Return (X, Y) of the center of cell containing provided text 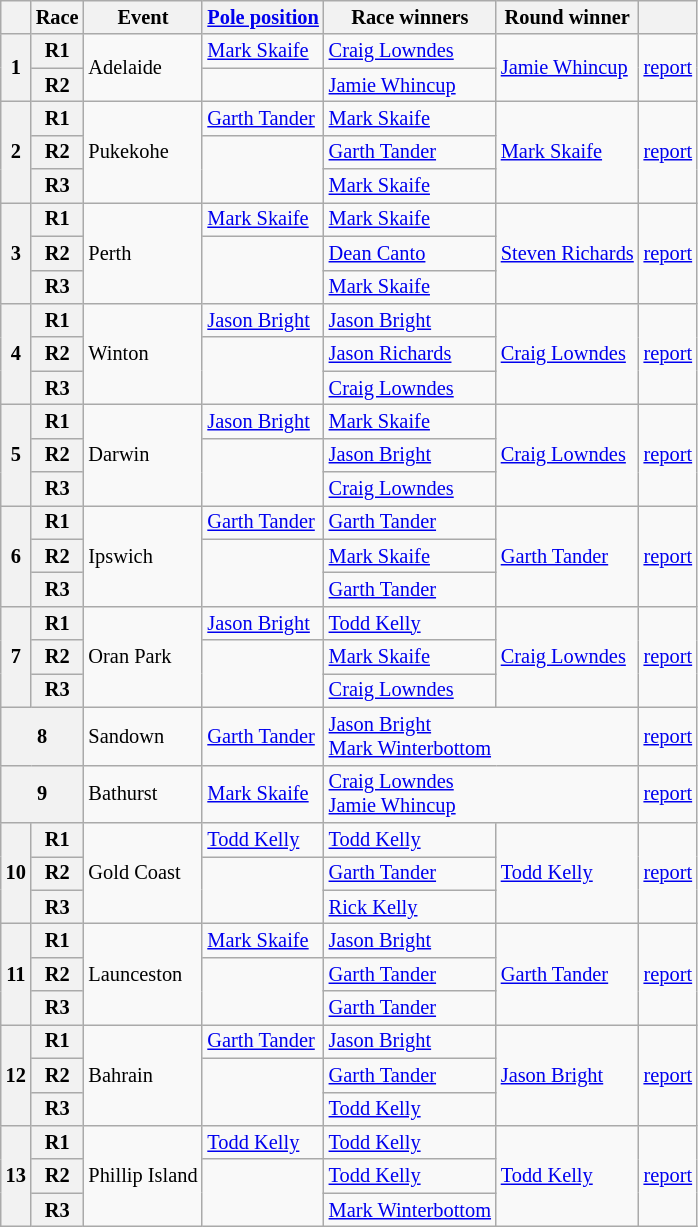
Bahrain (142, 1074)
Mark Winterbottom (410, 1210)
13 (16, 1176)
4 (16, 354)
Race (58, 17)
3 (16, 252)
Launceston (142, 974)
Craig Lowndes Jamie Whincup (482, 794)
10 (16, 872)
Phillip Island (142, 1176)
Steven Richards (568, 252)
Jason Richards (410, 354)
Bathurst (142, 794)
Sandown (142, 736)
Round winner (568, 17)
7 (16, 656)
Adelaide (142, 68)
Winton (142, 354)
Oran Park (142, 656)
12 (16, 1074)
Pukekohe (142, 152)
Race winners (410, 17)
Perth (142, 252)
Jason Bright Mark Winterbottom (482, 736)
Pole position (262, 17)
2 (16, 152)
Event (142, 17)
1 (16, 68)
8 (42, 736)
Ipswich (142, 556)
5 (16, 454)
6 (16, 556)
Gold Coast (142, 872)
11 (16, 974)
Dean Canto (410, 253)
Rick Kelly (410, 907)
9 (42, 794)
Darwin (142, 454)
